For the text-containing cell, return its midpoint in [x, y] coordinate format. 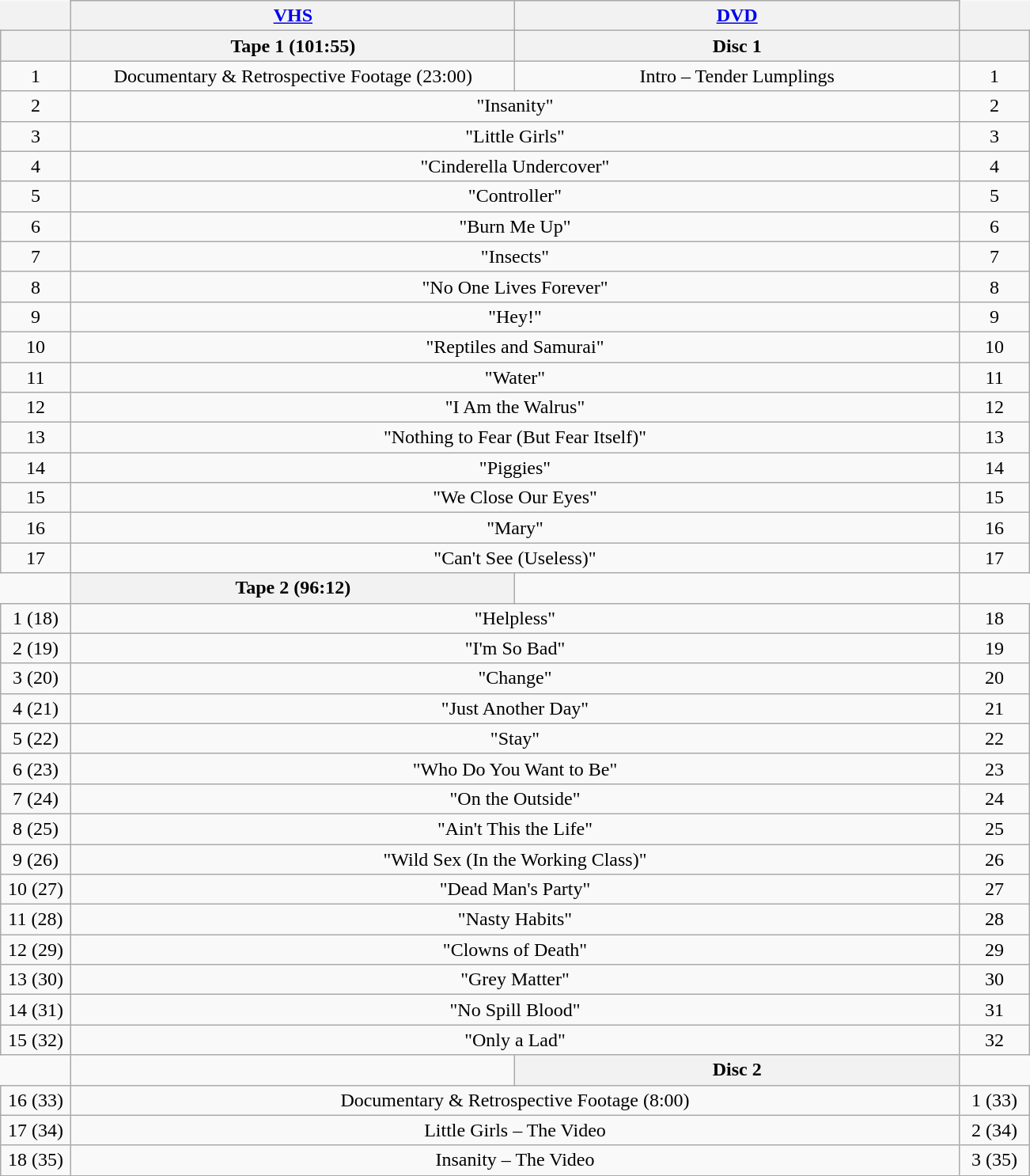
8 (25) [36, 829]
"Nasty Habits" [516, 920]
Tape 2 (96:12) [293, 588]
"Hey!" [516, 317]
1 (18) [36, 618]
3 (35) [994, 1160]
2 (34) [994, 1130]
"Insanity" [516, 106]
30 [994, 980]
Insanity – The Video [516, 1160]
2 (19) [36, 648]
"Reptiles and Samurai" [516, 347]
"Water" [516, 377]
32 [994, 1040]
6 (23) [36, 768]
Little Girls – The Video [516, 1130]
Disc 1 [737, 46]
"Controller" [516, 196]
"I Am the Walrus" [516, 408]
"Piggies" [516, 468]
"On the Outside" [516, 799]
23 [994, 768]
28 [994, 920]
"We Close Our Eyes" [516, 498]
18 [994, 618]
18 (35) [36, 1160]
Documentary & Retrospective Footage (23:00) [293, 76]
"Burn Me Up" [516, 226]
"No One Lives Forever" [516, 286]
20 [994, 678]
14 (31) [36, 1010]
25 [994, 829]
DVD [737, 16]
"Only a Lad" [516, 1040]
"Change" [516, 678]
Documentary & Retrospective Footage (8:00) [516, 1100]
"No Spill Blood" [516, 1010]
"Who Do You Want to Be" [516, 768]
VHS [293, 16]
"Stay" [516, 738]
Intro – Tender Lumplings [737, 76]
"Dead Man's Party" [516, 890]
15 (32) [36, 1040]
"Ain't This the Life" [516, 829]
1 (33) [994, 1100]
"Wild Sex (In the Working Class)" [516, 859]
24 [994, 799]
10 (27) [36, 890]
26 [994, 859]
"Cinderella Undercover" [516, 166]
4 (21) [36, 708]
Disc 2 [737, 1070]
"Mary" [516, 528]
9 (26) [36, 859]
"Little Girls" [516, 136]
"Insects" [516, 256]
"Just Another Day" [516, 708]
31 [994, 1010]
27 [994, 890]
"Grey Matter" [516, 980]
21 [994, 708]
5 (22) [36, 738]
19 [994, 648]
16 (33) [36, 1100]
29 [994, 950]
"Helpless" [516, 618]
17 (34) [36, 1130]
"Can't See (Useless)" [516, 558]
"Nothing to Fear (But Fear Itself)" [516, 438]
11 (28) [36, 920]
"Clowns of Death" [516, 950]
"I'm So Bad" [516, 648]
12 (29) [36, 950]
13 (30) [36, 980]
3 (20) [36, 678]
Tape 1 (101:55) [293, 46]
22 [994, 738]
7 (24) [36, 799]
